Search for the cell housing the specified text and yield its (X, Y) center coordinate. 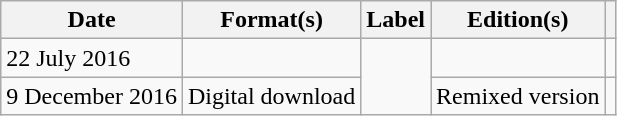
Remixed version (518, 96)
Label (396, 20)
Edition(s) (518, 20)
Date (92, 20)
22 July 2016 (92, 58)
9 December 2016 (92, 96)
Format(s) (271, 20)
Digital download (271, 96)
